Identify which cell holds the provided text, then report its (X, Y) central coordinate. 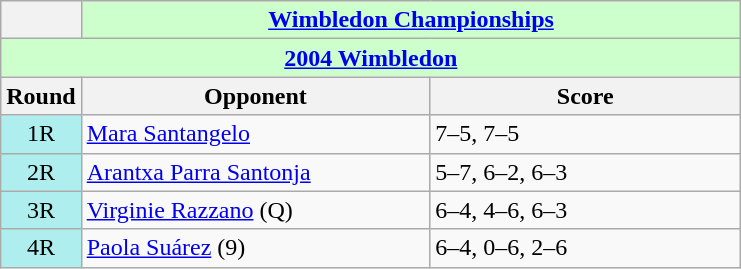
Arantxa Parra Santonja (256, 172)
6–4, 0–6, 2–6 (586, 248)
4R (41, 248)
Round (41, 96)
Score (586, 96)
2004 Wimbledon (371, 58)
Opponent (256, 96)
Wimbledon Championships (411, 20)
Mara Santangelo (256, 134)
7–5, 7–5 (586, 134)
5–7, 6–2, 6–3 (586, 172)
Paola Suárez (9) (256, 248)
6–4, 4–6, 6–3 (586, 210)
1R (41, 134)
2R (41, 172)
Virginie Razzano (Q) (256, 210)
3R (41, 210)
